From the cell containing the given text, extract its center point as (x, y) coordinate. 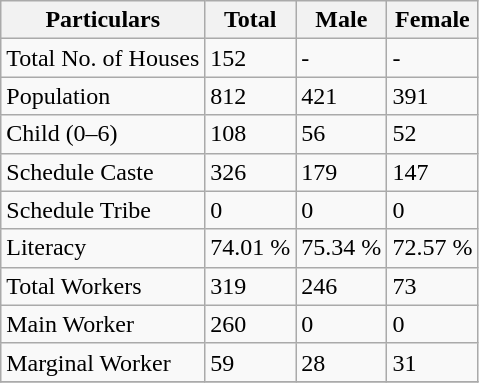
Schedule Caste (103, 172)
72.57 % (432, 248)
179 (342, 172)
52 (432, 134)
246 (342, 286)
Female (432, 20)
Main Worker (103, 324)
Male (342, 20)
Total Workers (103, 286)
73 (432, 286)
74.01 % (250, 248)
Marginal Worker (103, 362)
319 (250, 286)
31 (432, 362)
Total No. of Houses (103, 58)
28 (342, 362)
326 (250, 172)
Particulars (103, 20)
Child (0–6) (103, 134)
75.34 % (342, 248)
152 (250, 58)
421 (342, 96)
Total (250, 20)
56 (342, 134)
391 (432, 96)
260 (250, 324)
Schedule Tribe (103, 210)
Population (103, 96)
812 (250, 96)
147 (432, 172)
108 (250, 134)
59 (250, 362)
Literacy (103, 248)
